Identify which cell holds the provided text, then report its [x, y] central coordinate. 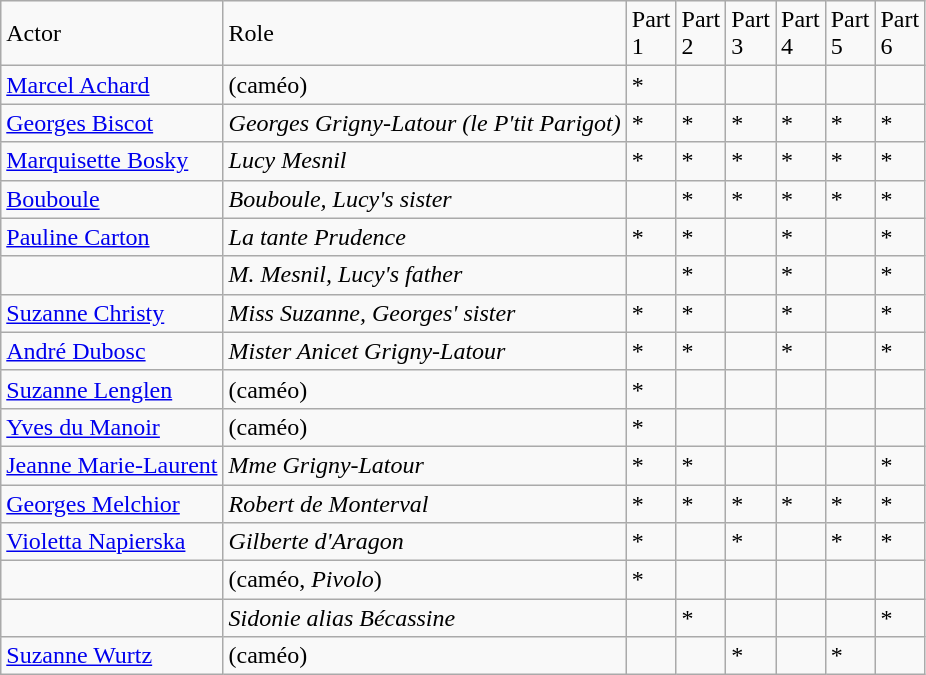
Georges Biscot [112, 123]
Georges Melchior [112, 503]
Lucy Mesnil [424, 161]
Part1 [651, 34]
Sidonie alias Bécassine [424, 618]
Mme Grigny-Latour [424, 465]
(caméo, Pivolo) [424, 580]
Jeanne Marie-Laurent [112, 465]
Bouboule [112, 199]
Part3 [751, 34]
Mister Anicet Grigny-Latour [424, 351]
La tante Prudence [424, 237]
M. Mesnil, Lucy's father [424, 275]
Georges Grigny-Latour (le P'tit Parigot) [424, 123]
Part5 [850, 34]
Robert de Monterval [424, 503]
Bouboule, Lucy's sister [424, 199]
Miss Suzanne, Georges' sister [424, 313]
Yves du Manoir [112, 427]
Marcel Achard [112, 85]
Violetta Napierska [112, 542]
Role [424, 34]
Suzanne Lenglen [112, 389]
Marquisette Bosky [112, 161]
Part6 [900, 34]
Part2 [701, 34]
Actor [112, 34]
Suzanne Christy [112, 313]
Gilberte d'Aragon [424, 542]
Suzanne Wurtz [112, 656]
Part4 [801, 34]
André Dubosc [112, 351]
Pauline Carton [112, 237]
